For the text-containing cell, return its midpoint in (X, Y) coordinate format. 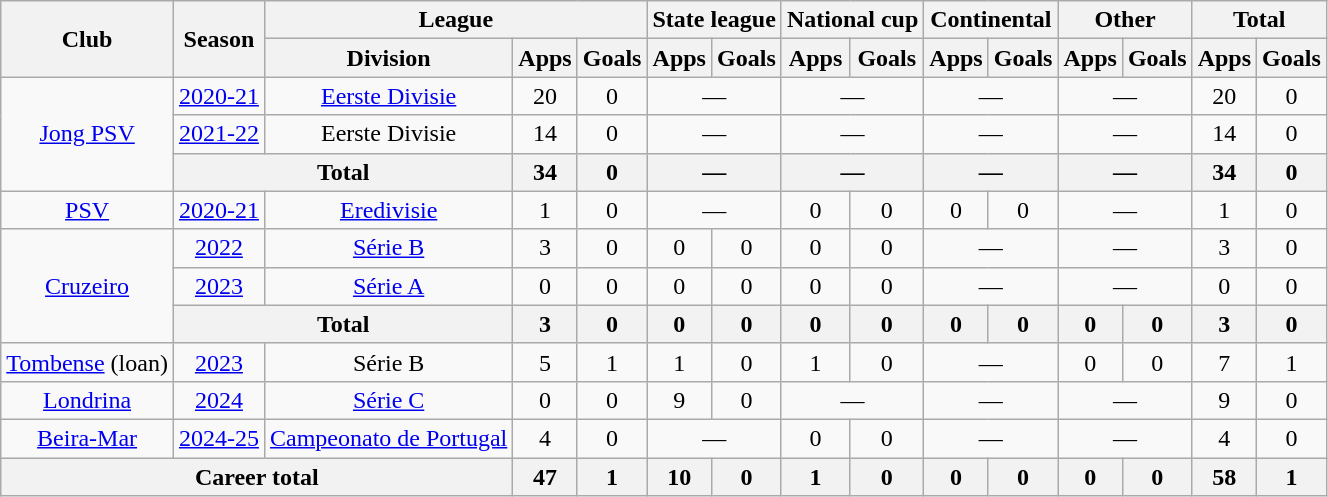
Season (218, 39)
PSV (88, 210)
2024-25 (218, 438)
Jong PSV (88, 134)
5 (545, 362)
Tombense (loan) (88, 362)
Campeonato de Portugal (388, 438)
2021-22 (218, 134)
2022 (218, 248)
10 (679, 477)
Career total (257, 477)
Série C (388, 400)
Série A (388, 286)
Division (388, 58)
Other (1125, 20)
7 (1224, 362)
Londrina (88, 400)
National cup (852, 20)
Club (88, 39)
State league (714, 20)
47 (545, 477)
Beira-Mar (88, 438)
Continental (991, 20)
2024 (218, 400)
League (456, 20)
Cruzeiro (88, 286)
58 (1224, 477)
Eredivisie (388, 210)
